Return the (X, Y) coordinate for the center point of the cell that contains the specified text.  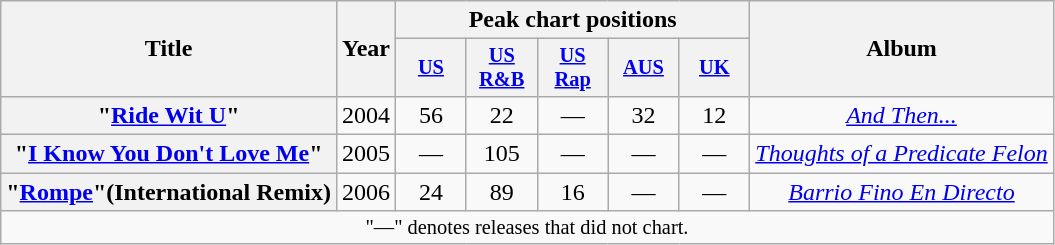
Barrio Fino En Directo (902, 192)
32 (644, 115)
"Rompe"(International Remix) (169, 192)
US (432, 68)
16 (572, 192)
AUS (644, 68)
89 (502, 192)
"—" denotes releases that did not chart. (527, 228)
UK (714, 68)
2006 (366, 192)
Album (902, 49)
"Ride Wit U" (169, 115)
24 (432, 192)
22 (502, 115)
USRap (572, 68)
105 (502, 154)
2005 (366, 154)
Title (169, 49)
2004 (366, 115)
USR&B (502, 68)
Year (366, 49)
12 (714, 115)
"I Know You Don't Love Me" (169, 154)
Peak chart positions (573, 20)
Thoughts of a Predicate Felon (902, 154)
And Then... (902, 115)
56 (432, 115)
